Pinpoint the cell where the given text exists, returning its (x, y) midpoint coordinate. 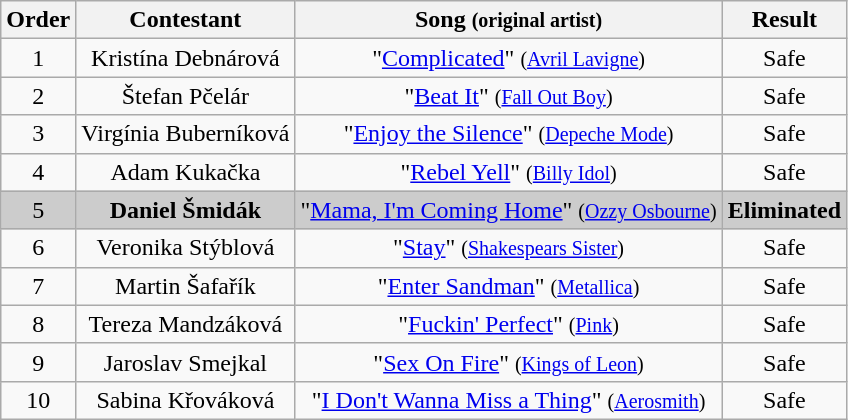
10 (38, 400)
"Mama, I'm Coming Home" (Ozzy Osbourne) (508, 210)
Contestant (186, 20)
1 (38, 58)
Result (784, 20)
Tereza Mandzáková (186, 324)
Order (38, 20)
Martin Šafařík (186, 286)
Daniel Šmidák (186, 210)
6 (38, 248)
8 (38, 324)
"Beat It" (Fall Out Boy) (508, 96)
"Fuckin' Perfect" (Pink) (508, 324)
"Rebel Yell" (Billy Idol) (508, 172)
"Enter Sandman" (Metallica) (508, 286)
"Sex On Fire" (Kings of Leon) (508, 362)
7 (38, 286)
"Enjoy the Silence" (Depeche Mode) (508, 134)
Virgínia Buberníková (186, 134)
"Stay" (Shakespears Sister) (508, 248)
3 (38, 134)
Štefan Pčelár (186, 96)
Sabina Křováková (186, 400)
Eliminated (784, 210)
"I Don't Wanna Miss a Thing" (Aerosmith) (508, 400)
5 (38, 210)
9 (38, 362)
Song (original artist) (508, 20)
2 (38, 96)
Veronika Stýblová (186, 248)
4 (38, 172)
Adam Kukačka (186, 172)
"Complicated" (Avril Lavigne) (508, 58)
Jaroslav Smejkal (186, 362)
Kristína Debnárová (186, 58)
